From the cell containing the given text, extract its center point as [x, y] coordinate. 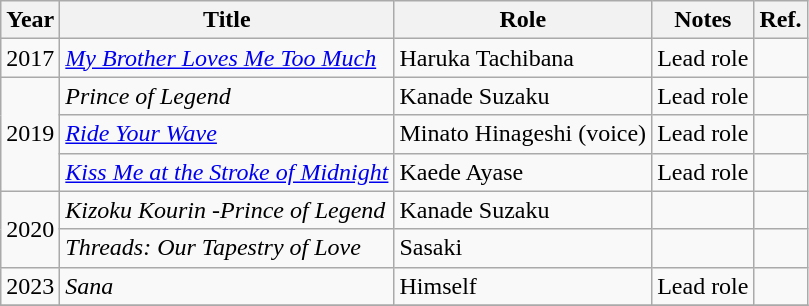
Ref. [780, 20]
Ride Your Wave [227, 134]
Himself [523, 286]
2020 [30, 229]
2023 [30, 286]
My Brother Loves Me Too Much [227, 58]
Sasaki [523, 248]
Year [30, 20]
Title [227, 20]
Haruka Tachibana [523, 58]
Kizoku Kourin -Prince of Legend [227, 210]
Prince of Legend [227, 96]
Threads: Our Tapestry of Love [227, 248]
Sana [227, 286]
Kiss Me at the Stroke of Midnight [227, 172]
2017 [30, 58]
Minato Hinageshi (voice) [523, 134]
2019 [30, 134]
Kaede Ayase [523, 172]
Role [523, 20]
Notes [703, 20]
